Capture the cell that displays the provided text and extract its (X, Y) central coordinate. 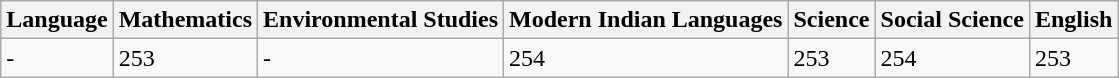
Language (57, 20)
Environmental Studies (381, 20)
Science (832, 20)
English (1073, 20)
Modern Indian Languages (646, 20)
Social Science (952, 20)
Mathematics (185, 20)
